For the text-containing cell, return its midpoint in [X, Y] coordinate format. 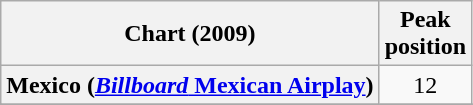
12 [425, 85]
Peakposition [425, 34]
Mexico (Billboard Mexican Airplay) [190, 85]
Chart (2009) [190, 34]
